Scan for the cell matching the given text and deliver its [X, Y] coordinate at center. 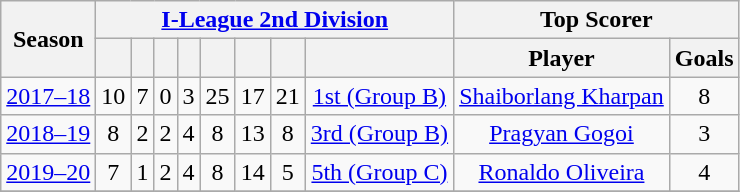
5th (Group C) [379, 172]
Top Scorer [596, 20]
Player [562, 58]
Season [48, 39]
Ronaldo Oliveira [562, 172]
14 [252, 172]
21 [288, 96]
3rd (Group B) [379, 134]
10 [114, 96]
Pragyan Gogoi [562, 134]
13 [252, 134]
0 [166, 96]
2018–19 [48, 134]
I-League 2nd Division [275, 20]
17 [252, 96]
Goals [704, 58]
5 [288, 172]
2017–18 [48, 96]
Shaiborlang Kharpan [562, 96]
1 [142, 172]
1st (Group B) [379, 96]
25 [218, 96]
2019–20 [48, 172]
